From the cell containing the given text, extract its center point as (x, y) coordinate. 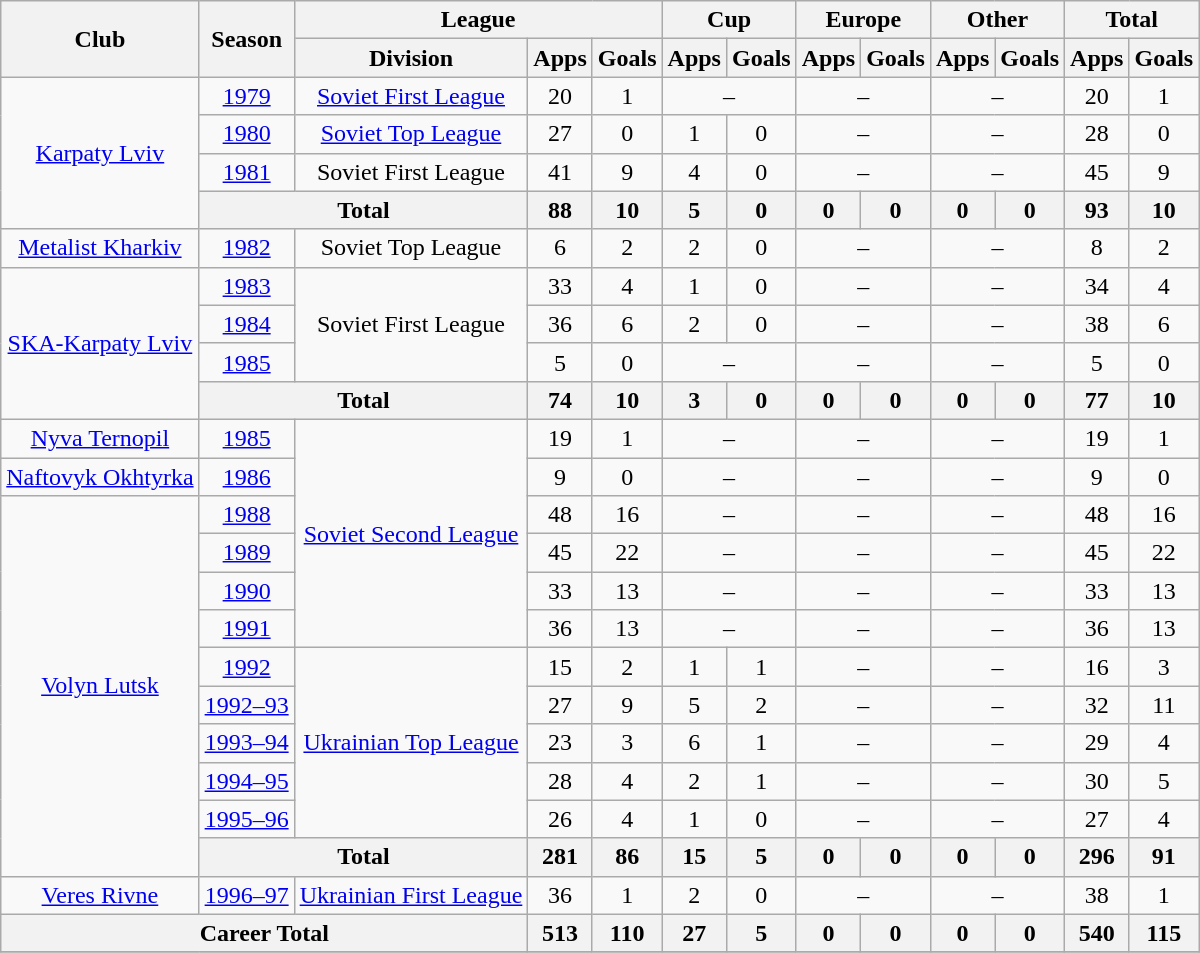
41 (560, 172)
34 (1097, 286)
Metalist Kharkiv (100, 248)
1992 (246, 667)
Naftovyk Okhtyrka (100, 477)
Cup (729, 20)
Volyn Lutsk (100, 686)
11 (1164, 705)
1984 (246, 324)
513 (560, 933)
1991 (246, 629)
1992–93 (246, 705)
91 (1164, 857)
88 (560, 210)
8 (1097, 248)
74 (560, 400)
281 (560, 857)
Ukrainian Top League (411, 743)
1986 (246, 477)
League (478, 20)
1980 (246, 134)
Karpaty Lviv (100, 153)
86 (627, 857)
540 (1097, 933)
1988 (246, 515)
Soviet Second League (411, 533)
Nyva Ternopil (100, 438)
Ukrainian First League (411, 895)
115 (1164, 933)
1996–97 (246, 895)
29 (1097, 743)
1983 (246, 286)
Division (411, 58)
32 (1097, 705)
1994–95 (246, 781)
1990 (246, 591)
Season (246, 39)
93 (1097, 210)
1993–94 (246, 743)
110 (627, 933)
77 (1097, 400)
1979 (246, 96)
Career Total (264, 933)
Europe (863, 20)
SKA-Karpaty Lviv (100, 343)
296 (1097, 857)
30 (1097, 781)
23 (560, 743)
Other (997, 20)
1982 (246, 248)
1981 (246, 172)
26 (560, 819)
Club (100, 39)
Veres Rivne (100, 895)
1989 (246, 553)
1995–96 (246, 819)
